Scan for the cell matching the given text and deliver its (x, y) coordinate at center. 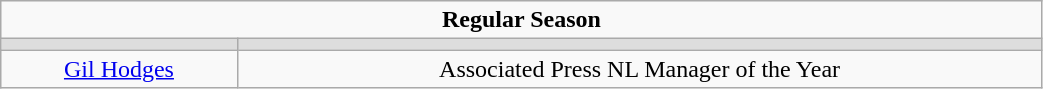
Associated Press NL Manager of the Year (640, 69)
Gil Hodges (119, 69)
Regular Season (522, 20)
